Identify which cell holds the provided text, then report its (X, Y) central coordinate. 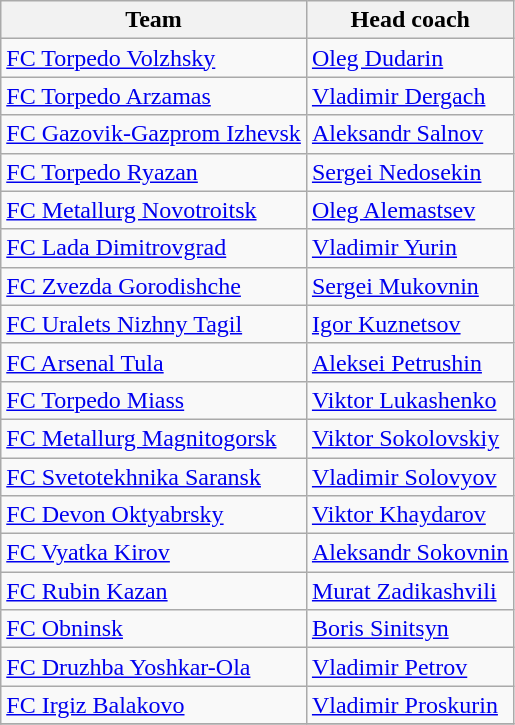
Vladimir Solovyov (410, 477)
Viktor Sokolovskiy (410, 438)
Oleg Alemastsev (410, 210)
Murat Zadikashvili (410, 591)
FC Lada Dimitrovgrad (154, 248)
Team (154, 20)
Boris Sinitsyn (410, 629)
Aleksandr Salnov (410, 134)
Viktor Lukashenko (410, 400)
FC Metallurg Magnitogorsk (154, 438)
FC Torpedo Arzamas (154, 96)
Igor Kuznetsov (410, 324)
FC Gazovik-Gazprom Izhevsk (154, 134)
FC Metallurg Novotroitsk (154, 210)
FC Torpedo Miass (154, 400)
FC Uralets Nizhny Tagil (154, 324)
Viktor Khaydarov (410, 515)
FC Vyatka Kirov (154, 553)
Sergei Mukovnin (410, 286)
Aleksandr Sokovnin (410, 553)
Vladimir Proskurin (410, 705)
FC Obninsk (154, 629)
FC Svetotekhnika Saransk (154, 477)
FC Arsenal Tula (154, 362)
FC Torpedo Volzhsky (154, 58)
FC Zvezda Gorodishche (154, 286)
FC Torpedo Ryazan (154, 172)
Sergei Nedosekin (410, 172)
Oleg Dudarin (410, 58)
FC Druzhba Yoshkar-Ola (154, 667)
Vladimir Yurin (410, 248)
Aleksei Petrushin (410, 362)
Vladimir Dergach (410, 96)
Vladimir Petrov (410, 667)
Head coach (410, 20)
FC Irgiz Balakovo (154, 705)
FC Rubin Kazan (154, 591)
FC Devon Oktyabrsky (154, 515)
